Output the [x, y] coordinate of the center of the cell containing the given text.  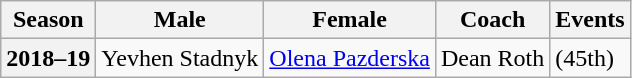
Yevhen Stadnyk [180, 58]
Olena Pazderska [350, 58]
Events [590, 20]
Dean Roth [492, 58]
Female [350, 20]
(45th) [590, 58]
Coach [492, 20]
Male [180, 20]
Season [48, 20]
2018–19 [48, 58]
